Scan for the cell matching the given text and deliver its (X, Y) coordinate at center. 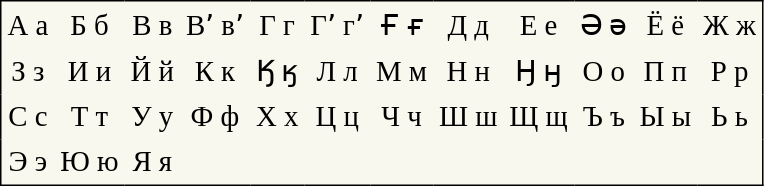
Ы ы (665, 116)
Х х (277, 116)
Ф ф (215, 116)
С с (28, 116)
Ш ш (468, 116)
Ж ж (730, 24)
Д д (468, 24)
Г г (277, 24)
Ч ч (402, 116)
Т т (89, 116)
У у (152, 116)
П п (665, 71)
З з (28, 71)
М м (402, 71)
О о (604, 71)
Р р (730, 71)
Ӈ ӈ (538, 71)
Э э (28, 163)
Я я (152, 163)
Ъ ъ (604, 116)
И и (89, 71)
Ё ё (665, 24)
Й й (152, 71)
К к (215, 71)
А а (28, 24)
Б б (89, 24)
Гʼ гʼ (337, 24)
Ц ц (337, 116)
Ь ь (730, 116)
Л л (337, 71)
Ӄ ӄ (277, 71)
Щ щ (538, 116)
В в (152, 24)
Ә ә (604, 24)
Ю ю (89, 163)
Н н (468, 71)
Е е (538, 24)
Вʼ вʼ (215, 24)
Ғ ғ (402, 24)
